Search for the cell housing the specified text and yield its (x, y) center coordinate. 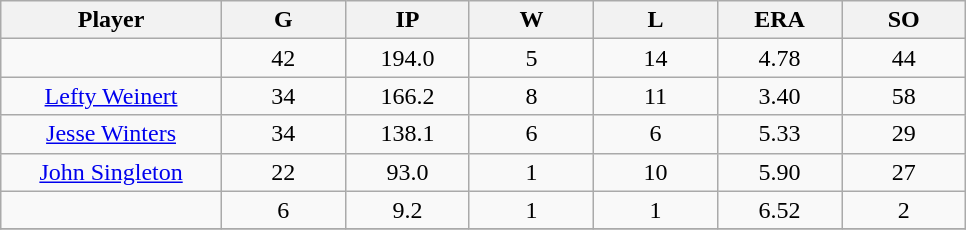
SO (904, 20)
44 (904, 58)
ERA (780, 20)
29 (904, 134)
Jesse Winters (112, 134)
G (283, 20)
John Singleton (112, 172)
W (531, 20)
10 (656, 172)
2 (904, 210)
5.33 (780, 134)
27 (904, 172)
6.52 (780, 210)
14 (656, 58)
138.1 (407, 134)
166.2 (407, 96)
194.0 (407, 58)
3.40 (780, 96)
11 (656, 96)
Lefty Weinert (112, 96)
93.0 (407, 172)
IP (407, 20)
L (656, 20)
22 (283, 172)
5 (531, 58)
42 (283, 58)
5.90 (780, 172)
8 (531, 96)
58 (904, 96)
9.2 (407, 210)
4.78 (780, 58)
Player (112, 20)
